From the cell containing the given text, extract its center point as [X, Y] coordinate. 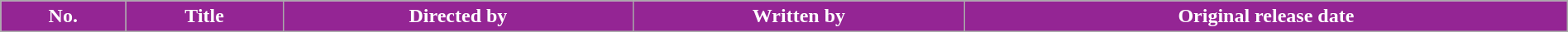
Directed by [458, 16]
Title [205, 16]
No. [63, 16]
Original release date [1267, 16]
Written by [799, 16]
